Identify which cell holds the provided text, then report its (x, y) central coordinate. 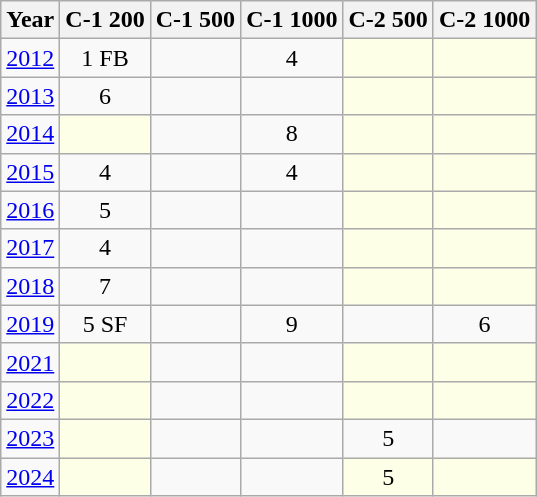
2014 (30, 134)
2018 (30, 286)
2015 (30, 172)
C-2 1000 (484, 20)
9 (292, 324)
2022 (30, 400)
1 FB (105, 58)
2017 (30, 248)
C-1 1000 (292, 20)
C-1 200 (105, 20)
C-2 500 (388, 20)
8 (292, 134)
2013 (30, 96)
7 (105, 286)
Year (30, 20)
2021 (30, 362)
5 SF (105, 324)
2023 (30, 438)
2012 (30, 58)
2019 (30, 324)
C-1 500 (195, 20)
2016 (30, 210)
2024 (30, 477)
